Extract the [x, y] coordinate from the center of the cell holding the provided text.  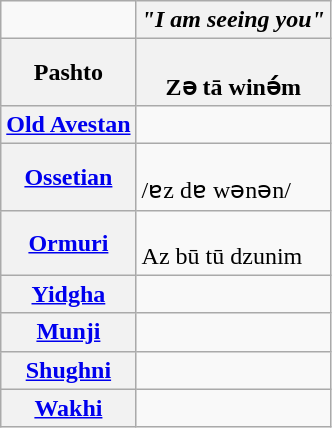
Zə tā winə́m [233, 72]
"I am seeing you" [233, 20]
Pashto [68, 72]
Old Avestan [68, 124]
Shughni [68, 370]
Ossetian [68, 176]
Wakhi [68, 408]
Ormuri [68, 242]
Munji [68, 332]
/ɐz dɐ wənən/ [233, 176]
Az bū tū dzunim [233, 242]
Yidgha [68, 294]
